Provide the [X, Y] coordinate of the cell's center where the given text is located.  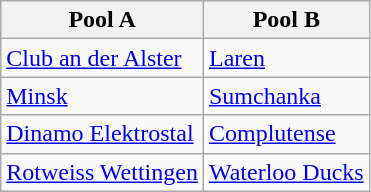
Rotweiss Wettingen [102, 172]
Laren [286, 58]
Sumchanka [286, 96]
Minsk [102, 96]
Club an der Alster [102, 58]
Waterloo Ducks [286, 172]
Dinamo Elektrostal [102, 134]
Pool A [102, 20]
Pool B [286, 20]
Complutense [286, 134]
